Return the (x, y) coordinate for the center point of the cell that contains the specified text.  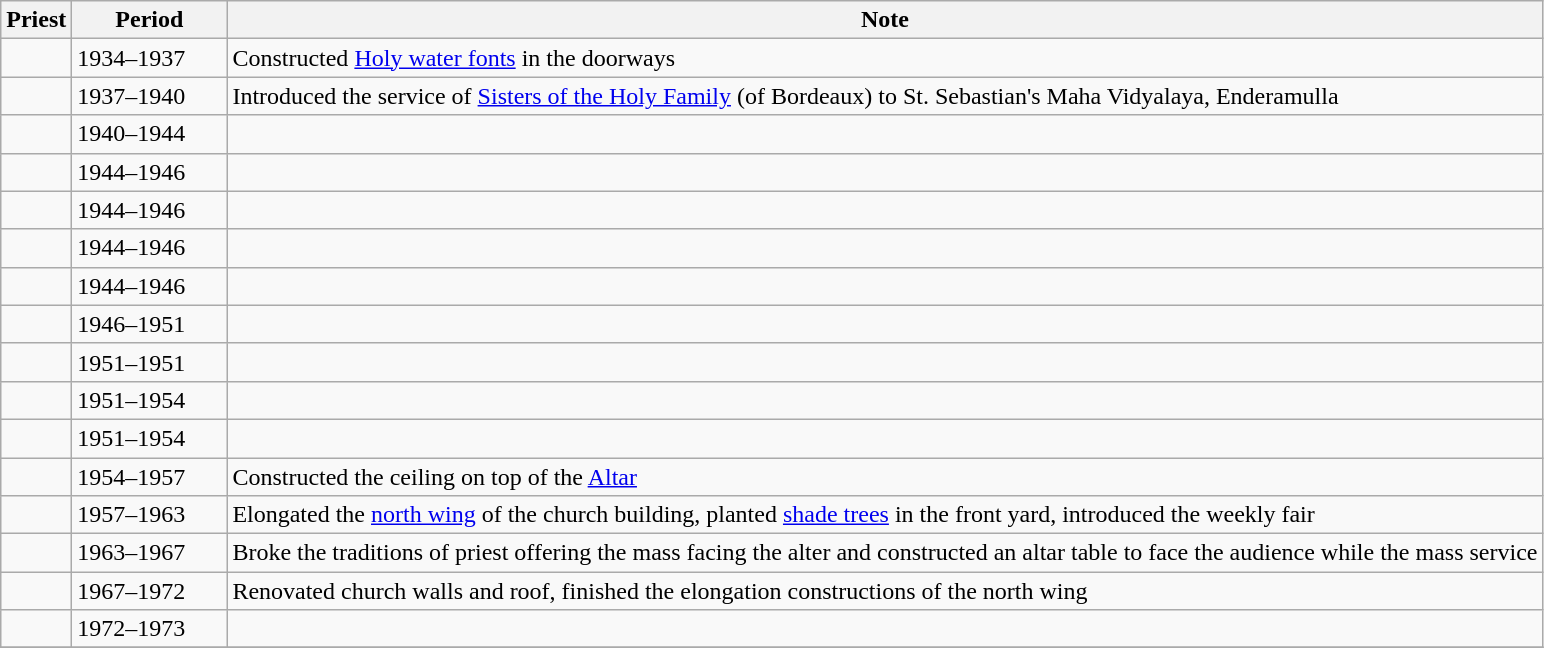
1934–1937 (150, 58)
Note (885, 20)
1951–1951 (150, 362)
1967–1972 (150, 591)
Renovated church walls and roof, finished the elongation constructions of the north wing (885, 591)
1963–1967 (150, 553)
Priest (36, 20)
Elongated the north wing of the church building, planted shade trees in the front yard, introduced the weekly fair (885, 515)
1937–1940 (150, 96)
Broke the traditions of priest offering the mass facing the alter and constructed an altar table to face the audience while the mass service (885, 553)
Constructed the ceiling on top of the Altar (885, 477)
1946–1951 (150, 324)
1957–1963 (150, 515)
1940–1944 (150, 134)
Constructed Holy water fonts in the doorways (885, 58)
Period (150, 20)
1954–1957 (150, 477)
1972–1973 (150, 629)
Introduced the service of Sisters of the Holy Family (of Bordeaux) to St. Sebastian's Maha Vidyalaya, Enderamulla (885, 96)
